Detect which cell encompasses the target text, then output its [X, Y] center coordinate. 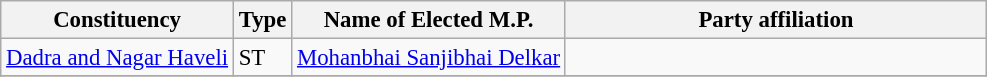
ST [262, 58]
Constituency [118, 20]
Type [262, 20]
Dadra and Nagar Haveli [118, 58]
Name of Elected M.P. [429, 20]
Party affiliation [776, 20]
Mohanbhai Sanjibhai Delkar [429, 58]
